Return [x, y] of the center of cell containing provided text 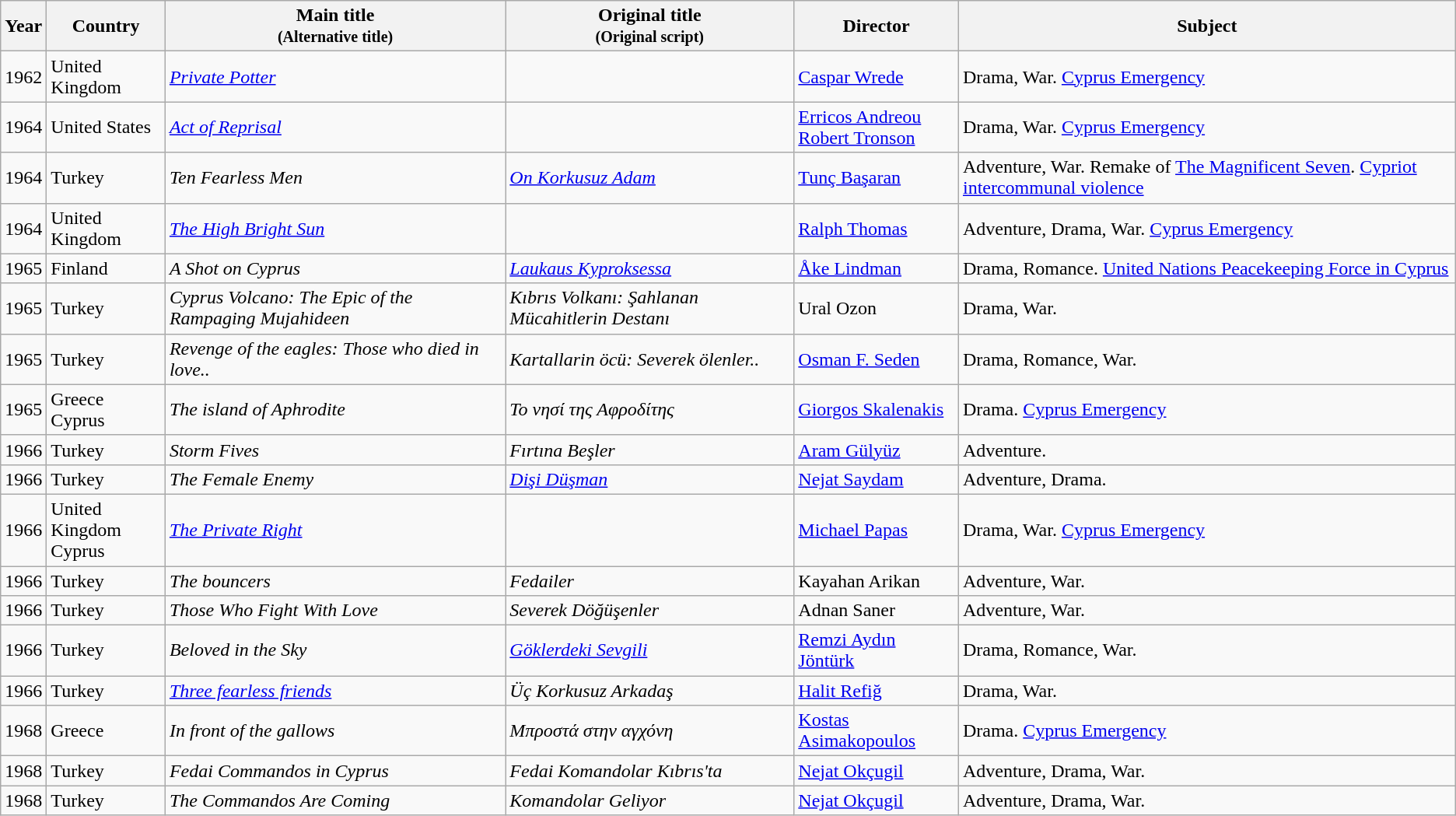
Act of Reprisal [334, 128]
The High Bright Sun [334, 229]
Komandolar Geliyor [650, 800]
Private Potter [334, 76]
Fedai Komandolar Kıbrıs'ta [650, 771]
Nejat Saydam [877, 479]
Åke Lindman [877, 268]
Fedai Commandos in Cyprus [334, 771]
Drama, Romance. United Nations Peacekeeping Force in Cyprus [1207, 268]
Beloved in the Sky [334, 650]
Giorgos Skalenakis [877, 409]
Aram Gülyüz [877, 450]
Erricos AndreouRobert Tronson [877, 128]
In front of the gallows [334, 731]
Kartallarin öcü: Severek ölenler.. [650, 359]
Three fearless friends [334, 691]
Greece [106, 731]
Severek Döğüşenler [650, 611]
Year [23, 26]
Fırtına Beşler [650, 450]
The island of Aphrodite [334, 409]
Country [106, 26]
The bouncers [334, 581]
On Korkusuz Adam [650, 177]
Kıbrıs Volkanı: Şahlanan Mücahitlerin Destanı [650, 308]
A Shot on Cyprus [334, 268]
Fedailer [650, 581]
Caspar Wrede [877, 76]
Kostas Asimakopoulos [877, 731]
Adventure, Drama, War. Cyprus Emergency [1207, 229]
Üç Korkusuz Arkadaş [650, 691]
Osman F. Seden [877, 359]
Remzi Aydın Jöntürk [877, 650]
The Private Right [334, 530]
Tunç Başaran [877, 177]
Το νησί της Αφροδίτης [650, 409]
The Commandos Are Coming [334, 800]
Göklerdeki Sevgili [650, 650]
Cyprus Volcano: The Epic of the Rampaging Mujahideen [334, 308]
1962 [23, 76]
Director [877, 26]
Ralph Thomas [877, 229]
Halit Refiğ [877, 691]
Ural Ozon [877, 308]
Storm Fives [334, 450]
Original title(Original script) [650, 26]
Those Who Fight With Love [334, 611]
Adventure, Drama. [1207, 479]
GreeceCyprus [106, 409]
Adventure, War. Remake of The Magnificent Seven. Cypriot intercommunal violence [1207, 177]
Ten Fearless Men [334, 177]
Michael Papas [877, 530]
Kayahan Arikan [877, 581]
United KingdomCyprus [106, 530]
Laukaus Kyproksessa [650, 268]
United States [106, 128]
Subject [1207, 26]
Adnan Saner [877, 611]
Μπροστά στην αγχόνη [650, 731]
Main title(Alternative title) [334, 26]
Revenge of the eagles: Those who died in love.. [334, 359]
The Female Enemy [334, 479]
Dişi Düşman [650, 479]
Finland [106, 268]
Adventure. [1207, 450]
